Find where the given text appears and provide that cell's center as [X, Y] coordinate. 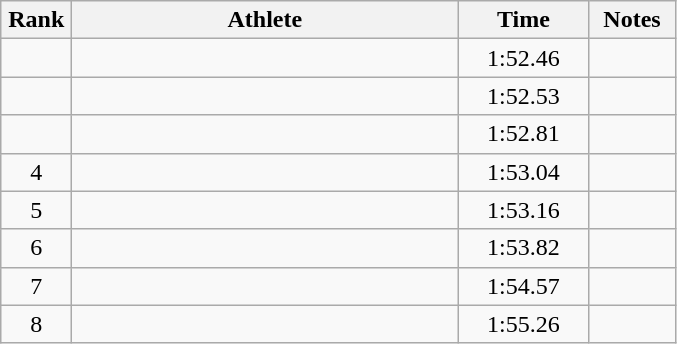
5 [36, 210]
1:53.04 [524, 172]
1:53.16 [524, 210]
Time [524, 20]
1:52.81 [524, 134]
4 [36, 172]
8 [36, 324]
Athlete [265, 20]
1:52.46 [524, 58]
7 [36, 286]
1:53.82 [524, 248]
1:54.57 [524, 286]
1:52.53 [524, 96]
Notes [632, 20]
6 [36, 248]
1:55.26 [524, 324]
Rank [36, 20]
